Pinpoint the cell where the given text exists, returning its [X, Y] midpoint coordinate. 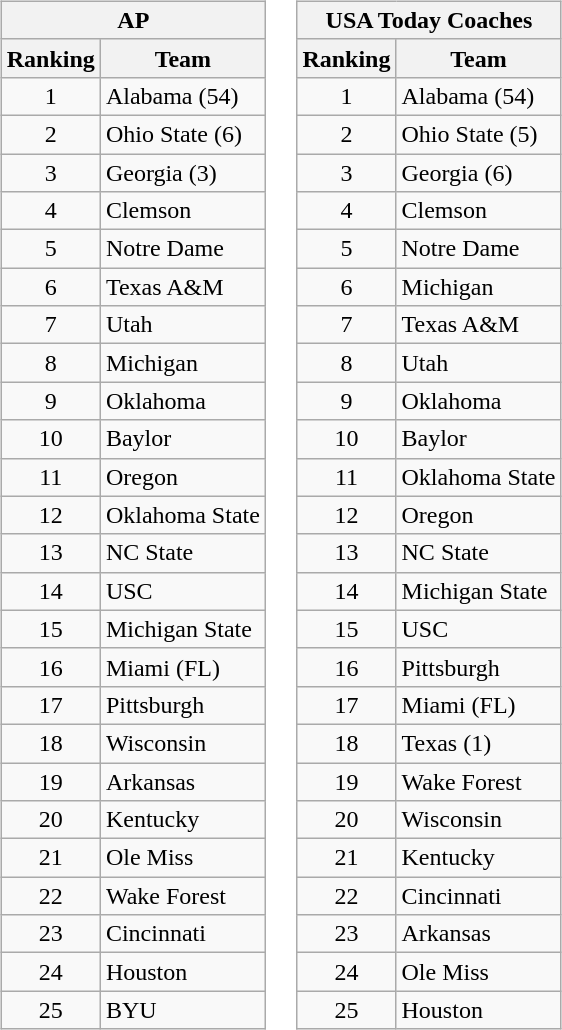
Georgia (6) [478, 173]
BYU [182, 1010]
Georgia (3) [182, 173]
Texas (1) [478, 743]
USA Today Coaches [429, 20]
Ohio State (5) [478, 134]
AP [133, 20]
Ohio State (6) [182, 134]
